For the text-containing cell, return its midpoint in [X, Y] coordinate format. 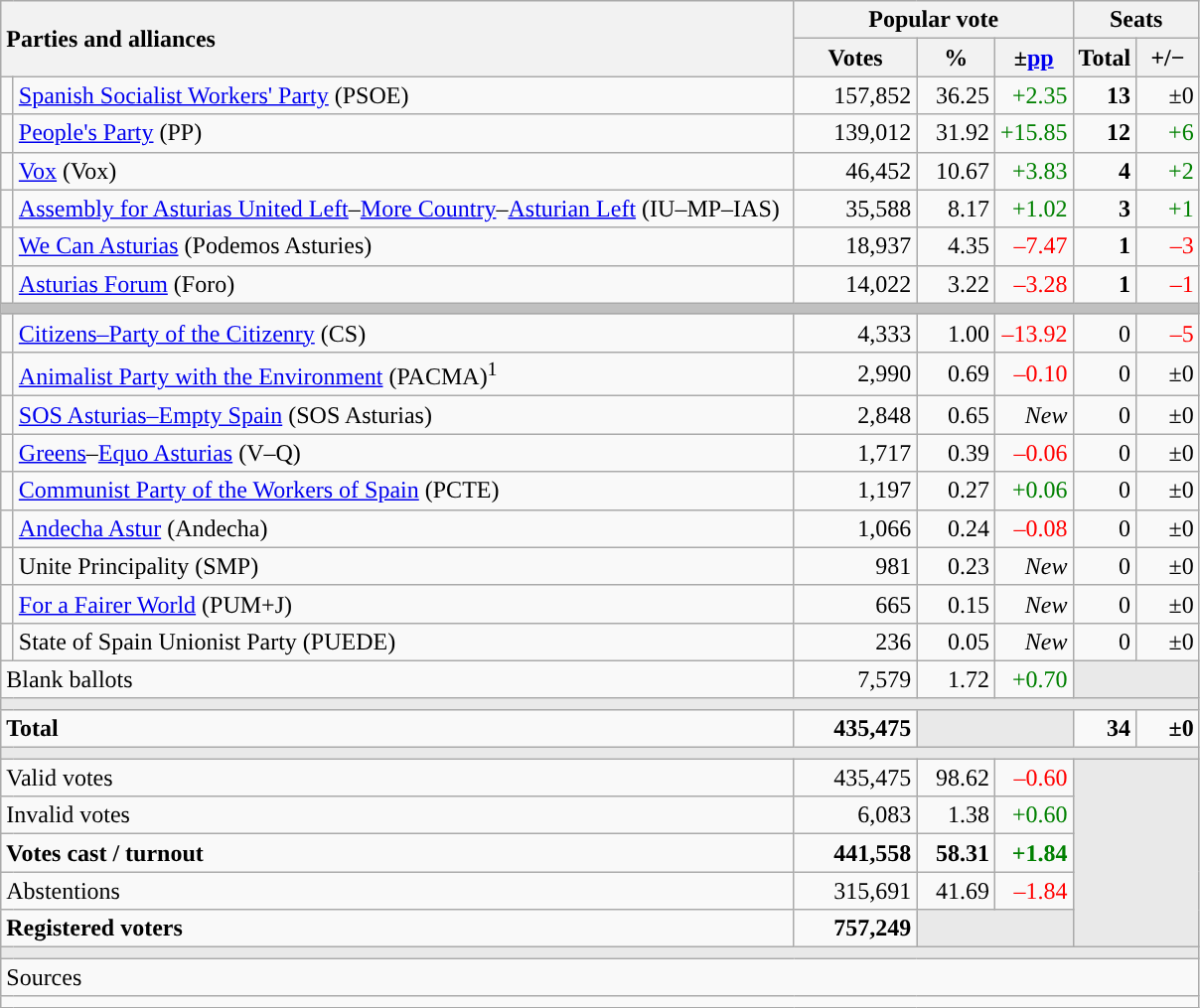
7,579 [855, 679]
±pp [1033, 58]
–0.10 [1033, 373]
Unite Principality (SMP) [403, 566]
13 [1105, 95]
2,990 [855, 373]
Assembly for Asturias United Left–More Country–Asturian Left (IU–MP–IAS) [403, 209]
State of Spain Unionist Party (PUEDE) [403, 642]
36.25 [956, 95]
981 [855, 566]
1.38 [956, 815]
Animalist Party with the Environment (PACMA)1 [403, 373]
2,848 [855, 415]
–3 [1168, 246]
35,588 [855, 209]
Popular vote [934, 20]
0.23 [956, 566]
157,852 [855, 95]
0.39 [956, 453]
% [956, 58]
–13.92 [1033, 333]
Greens–Equo Asturias (V–Q) [403, 453]
Asturias Forum (Foro) [403, 284]
Votes cast / turnout [397, 853]
+2 [1168, 171]
Andecha Astur (Andecha) [403, 528]
4 [1105, 171]
0.05 [956, 642]
1,197 [855, 491]
Blank ballots [397, 679]
0.65 [956, 415]
1,717 [855, 453]
757,249 [855, 929]
6,083 [855, 815]
+/− [1168, 58]
0.15 [956, 604]
–1 [1168, 284]
+0.06 [1033, 491]
–0.60 [1033, 778]
+0.70 [1033, 679]
–5 [1168, 333]
8.17 [956, 209]
1.00 [956, 333]
+1 [1168, 209]
0.27 [956, 491]
18,937 [855, 246]
139,012 [855, 133]
+6 [1168, 133]
1.72 [956, 679]
Votes [855, 58]
31.92 [956, 133]
Sources [600, 977]
People's Party (PP) [403, 133]
Abstentions [397, 891]
Invalid votes [397, 815]
10.67 [956, 171]
0.24 [956, 528]
Seats [1136, 20]
98.62 [956, 778]
We Can Asturias (Podemos Asturies) [403, 246]
–1.84 [1033, 891]
–3.28 [1033, 284]
Citizens–Party of the Citizenry (CS) [403, 333]
236 [855, 642]
58.31 [956, 853]
12 [1105, 133]
+1.02 [1033, 209]
+1.84 [1033, 853]
315,691 [855, 891]
1,066 [855, 528]
–7.47 [1033, 246]
4.35 [956, 246]
+2.35 [1033, 95]
+15.85 [1033, 133]
0.69 [956, 373]
3.22 [956, 284]
Registered voters [397, 929]
For a Fairer World (PUM+J) [403, 604]
441,558 [855, 853]
665 [855, 604]
+0.60 [1033, 815]
Communist Party of the Workers of Spain (PCTE) [403, 491]
46,452 [855, 171]
41.69 [956, 891]
Vox (Vox) [403, 171]
–0.06 [1033, 453]
Spanish Socialist Workers' Party (PSOE) [403, 95]
14,022 [855, 284]
–0.08 [1033, 528]
Parties and alliances [397, 39]
+3.83 [1033, 171]
Valid votes [397, 778]
SOS Asturias–Empty Spain (SOS Asturias) [403, 415]
4,333 [855, 333]
34 [1105, 728]
3 [1105, 209]
